Provide the [x, y] coordinate of the cell's center where the given text is located.  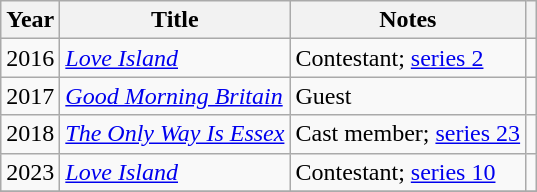
2018 [30, 134]
Title [175, 20]
Cast member; series 23 [408, 134]
Guest [408, 96]
2023 [30, 172]
2017 [30, 96]
The Only Way Is Essex [175, 134]
Contestant; series 2 [408, 58]
Contestant; series 10 [408, 172]
2016 [30, 58]
Year [30, 20]
Notes [408, 20]
Good Morning Britain [175, 96]
